Return (X, Y) of the center of cell containing provided text 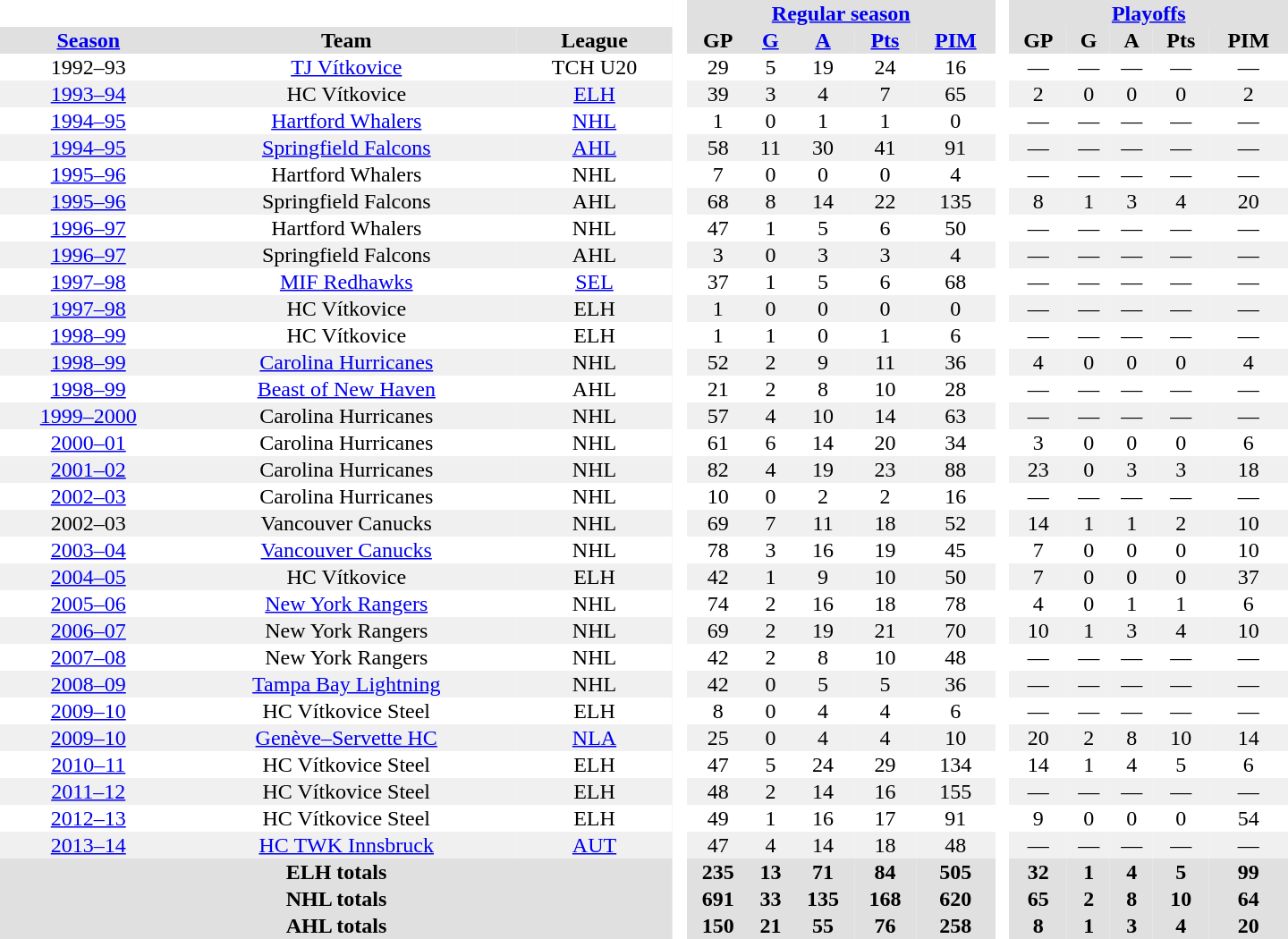
HC TWK Innsbruck (347, 845)
99 (1249, 872)
League (594, 40)
13 (770, 872)
134 (955, 765)
39 (717, 94)
NLA (594, 738)
55 (823, 926)
2007–08 (89, 657)
84 (885, 872)
34 (955, 443)
30 (823, 148)
33 (770, 899)
Playoffs (1148, 13)
32 (1039, 872)
1993–94 (89, 94)
Beast of New Haven (347, 389)
235 (717, 872)
2003–04 (89, 550)
2004–05 (89, 577)
25 (717, 738)
74 (717, 604)
82 (717, 469)
Genève–Servette HC (347, 738)
Team (347, 40)
88 (955, 469)
505 (955, 872)
258 (955, 926)
620 (955, 899)
1999–2000 (89, 416)
SEL (594, 282)
150 (717, 926)
45 (955, 550)
58 (717, 148)
155 (955, 791)
22 (885, 201)
Tampa Bay Lightning (347, 684)
2013–14 (89, 845)
49 (717, 818)
64 (1249, 899)
2011–12 (89, 791)
2010–11 (89, 765)
Regular season (841, 13)
2001–02 (89, 469)
MIF Redhawks (347, 282)
2005–06 (89, 604)
AUT (594, 845)
NHL totals (336, 899)
ELH totals (336, 872)
54 (1249, 818)
28 (955, 389)
Season (89, 40)
71 (823, 872)
61 (717, 443)
70 (955, 630)
76 (885, 926)
AHL totals (336, 926)
1992–93 (89, 67)
2000–01 (89, 443)
168 (885, 899)
691 (717, 899)
57 (717, 416)
41 (885, 148)
TJ Vítkovice (347, 67)
2006–07 (89, 630)
2008–09 (89, 684)
2012–13 (89, 818)
63 (955, 416)
TCH U20 (594, 67)
17 (885, 818)
